Scan for the cell matching the given text and deliver its [x, y] coordinate at center. 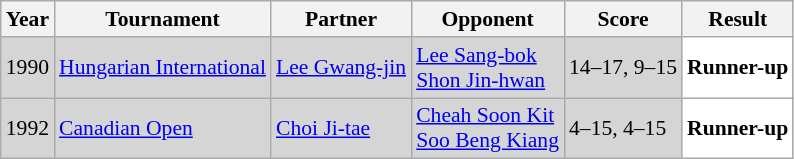
Lee Gwang-jin [341, 68]
Choi Ji-tae [341, 128]
4–15, 4–15 [623, 128]
Score [623, 19]
1990 [28, 68]
Result [738, 19]
1992 [28, 128]
Lee Sang-bok Shon Jin-hwan [488, 68]
Opponent [488, 19]
14–17, 9–15 [623, 68]
Partner [341, 19]
Canadian Open [162, 128]
Tournament [162, 19]
Year [28, 19]
Hungarian International [162, 68]
Cheah Soon Kit Soo Beng Kiang [488, 128]
